Locate the cell with the specified text and output its [X, Y] center coordinate. 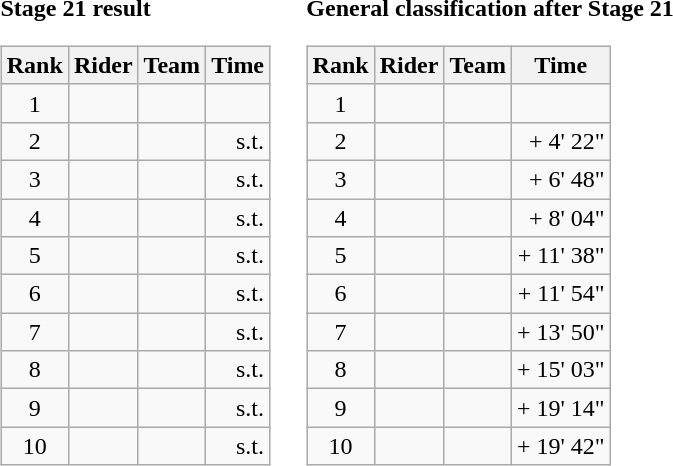
+ 8' 04" [560, 217]
+ 13' 50" [560, 332]
+ 15' 03" [560, 370]
+ 19' 42" [560, 446]
+ 4' 22" [560, 141]
+ 19' 14" [560, 408]
+ 11' 54" [560, 294]
+ 6' 48" [560, 179]
+ 11' 38" [560, 256]
